Scan for the cell matching the given text and deliver its [X, Y] coordinate at center. 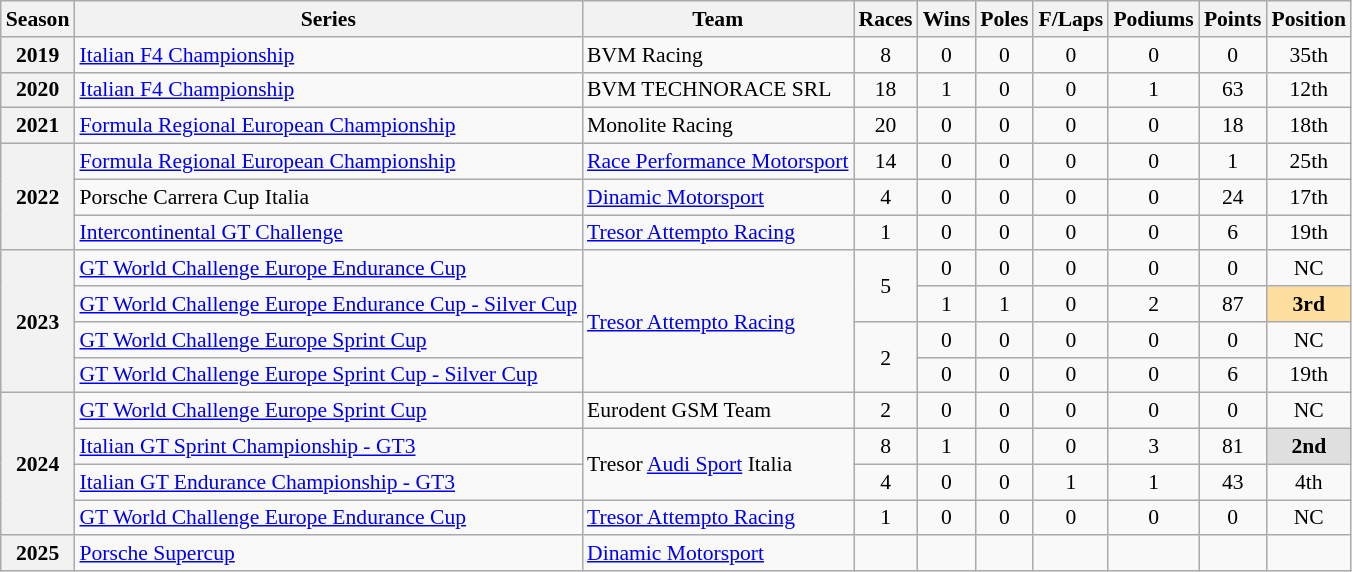
20 [886, 126]
Wins [947, 19]
5 [886, 286]
Poles [1004, 19]
2021 [38, 126]
Series [328, 19]
Position [1309, 19]
Monolite Racing [718, 126]
3 [1154, 447]
2025 [38, 554]
2024 [38, 464]
2nd [1309, 447]
35th [1309, 55]
Races [886, 19]
18th [1309, 126]
Race Performance Motorsport [718, 162]
63 [1233, 90]
Points [1233, 19]
25th [1309, 162]
87 [1233, 304]
43 [1233, 482]
Porsche Carrera Cup Italia [328, 197]
12th [1309, 90]
BVM TECHNORACE SRL [718, 90]
4th [1309, 482]
BVM Racing [718, 55]
Team [718, 19]
Porsche Supercup [328, 554]
81 [1233, 447]
3rd [1309, 304]
Eurodent GSM Team [718, 411]
2020 [38, 90]
2023 [38, 322]
GT World Challenge Europe Sprint Cup - Silver Cup [328, 375]
GT World Challenge Europe Endurance Cup - Silver Cup [328, 304]
Tresor Audi Sport Italia [718, 464]
24 [1233, 197]
Season [38, 19]
2019 [38, 55]
2022 [38, 198]
Italian GT Endurance Championship - GT3 [328, 482]
Intercontinental GT Challenge [328, 233]
Italian GT Sprint Championship - GT3 [328, 447]
F/Laps [1070, 19]
14 [886, 162]
Podiums [1154, 19]
17th [1309, 197]
